Locate the cell with the specified text and output its [X, Y] center coordinate. 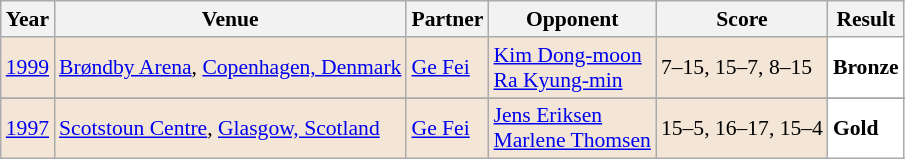
Partner [447, 19]
Score [742, 19]
Scotstoun Centre, Glasgow, Scotland [230, 128]
1997 [28, 128]
7–15, 15–7, 8–15 [742, 68]
Gold [866, 128]
1999 [28, 68]
Result [866, 19]
Year [28, 19]
Opponent [572, 19]
Bronze [866, 68]
Brøndby Arena, Copenhagen, Denmark [230, 68]
Venue [230, 19]
Kim Dong-moon Ra Kyung-min [572, 68]
15–5, 16–17, 15–4 [742, 128]
Jens Eriksen Marlene Thomsen [572, 128]
